Scan for the cell matching the given text and deliver its [X, Y] coordinate at center. 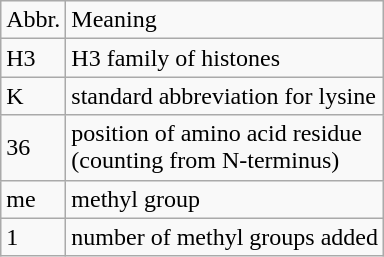
methyl group [225, 199]
Abbr. [34, 20]
36 [34, 148]
Meaning [225, 20]
K [34, 96]
H3 [34, 58]
1 [34, 237]
number of methyl groups added [225, 237]
H3 family of histones [225, 58]
me [34, 199]
standard abbreviation for lysine [225, 96]
position of amino acid residue(counting from N-terminus) [225, 148]
